Output the (X, Y) coordinate of the center of the cell containing the given text.  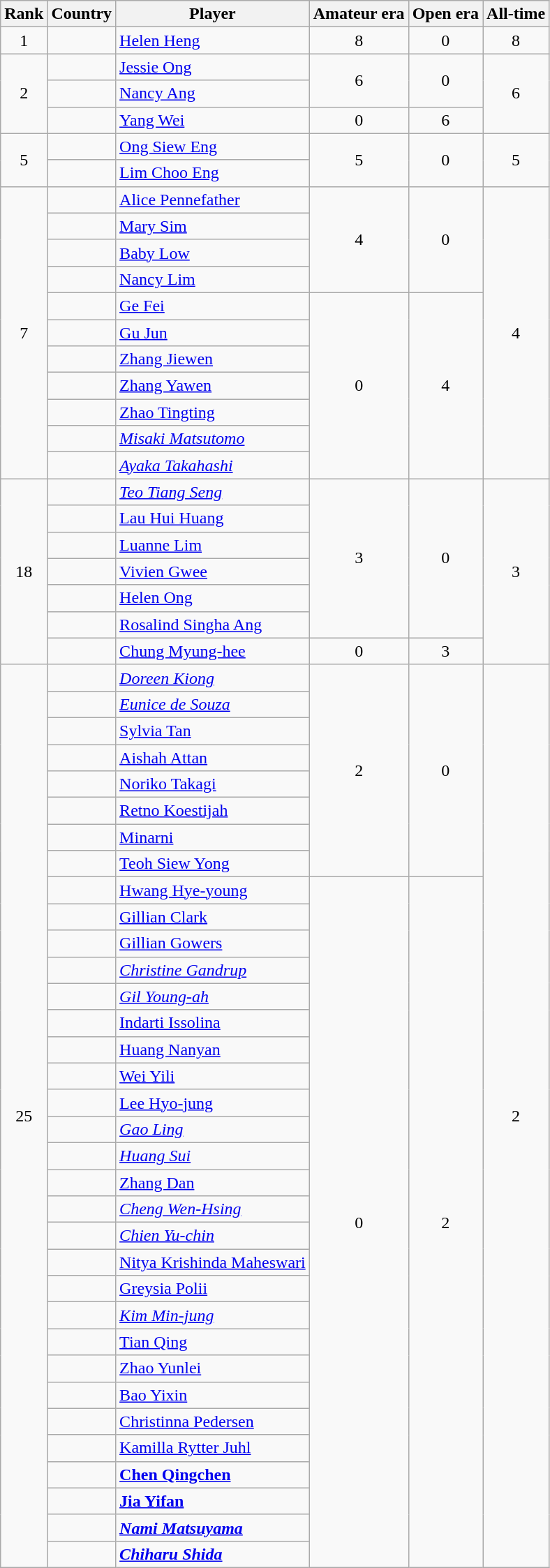
Baby Low (213, 253)
Tian Qing (213, 1342)
Christinna Pedersen (213, 1421)
Yang Wei (213, 120)
Kamilla Rytter Juhl (213, 1448)
Lim Choo Eng (213, 173)
Retno Koestijah (213, 811)
Lau Hui Huang (213, 518)
Gao Ling (213, 1129)
Jessie Ong (213, 67)
Kim Min-jung (213, 1315)
Ge Fei (213, 306)
Helen Heng (213, 40)
Nami Matsuyama (213, 1528)
Vivien Gwee (213, 572)
Chien Yu-chin (213, 1236)
Huang Sui (213, 1156)
Aishah Attan (213, 757)
Teo Tiang Seng (213, 492)
Zhang Jiewen (213, 359)
Sylvia Tan (213, 731)
Noriko Takagi (213, 784)
Bao Yixin (213, 1395)
Nancy Ang (213, 94)
Cheng Wen-Hsing (213, 1209)
Chung Myung-hee (213, 651)
Gillian Clark (213, 917)
Zhang Yawen (213, 386)
Chiharu Shida (213, 1554)
Zhang Dan (213, 1183)
Eunice de Souza (213, 704)
25 (24, 1116)
Open era (445, 14)
Wei Yili (213, 1076)
Helen Ong (213, 598)
Indarti Issolina (213, 1023)
Lee Hyo-jung (213, 1103)
18 (24, 572)
Zhao Tingting (213, 412)
Country (82, 14)
Alice Pennefather (213, 200)
Ong Siew Eng (213, 147)
All-time (516, 14)
Greysia Polii (213, 1289)
Rosalind Singha Ang (213, 625)
Gil Young-ah (213, 996)
7 (24, 332)
Huang Nanyan (213, 1050)
Christine Gandrup (213, 970)
Chen Qingchen (213, 1474)
Player (213, 14)
Doreen Kiong (213, 678)
Ayaka Takahashi (213, 465)
Teoh Siew Yong (213, 864)
1 (24, 40)
Rank (24, 14)
Misaki Matsutomo (213, 439)
Mary Sim (213, 226)
Minarni (213, 837)
Zhao Yunlei (213, 1368)
Nancy Lim (213, 279)
Amateur era (359, 14)
Hwang Hye-young (213, 890)
Gu Jun (213, 333)
Nitya Krishinda Maheswari (213, 1262)
Luanne Lim (213, 545)
Gillian Gowers (213, 943)
Jia Yifan (213, 1501)
